Identify which cell holds the provided text, then report its (X, Y) central coordinate. 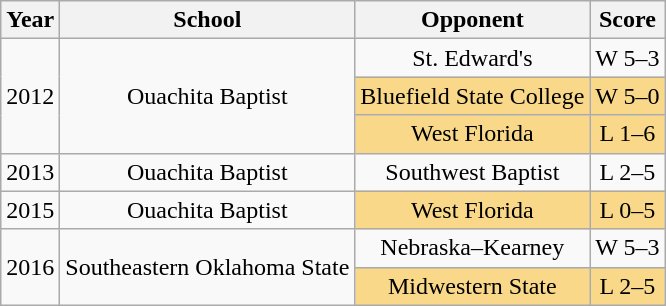
L 1–6 (628, 134)
2012 (30, 96)
Year (30, 20)
2016 (30, 267)
Southwest Baptist (472, 172)
Midwestern State (472, 286)
2015 (30, 210)
2013 (30, 172)
Score (628, 20)
School (208, 20)
St. Edward's (472, 58)
Bluefield State College (472, 96)
L 0–5 (628, 210)
Nebraska–Kearney (472, 248)
W 5–0 (628, 96)
Opponent (472, 20)
Southeastern Oklahoma State (208, 267)
